Find where the given text appears and provide that cell's center as (X, Y) coordinate. 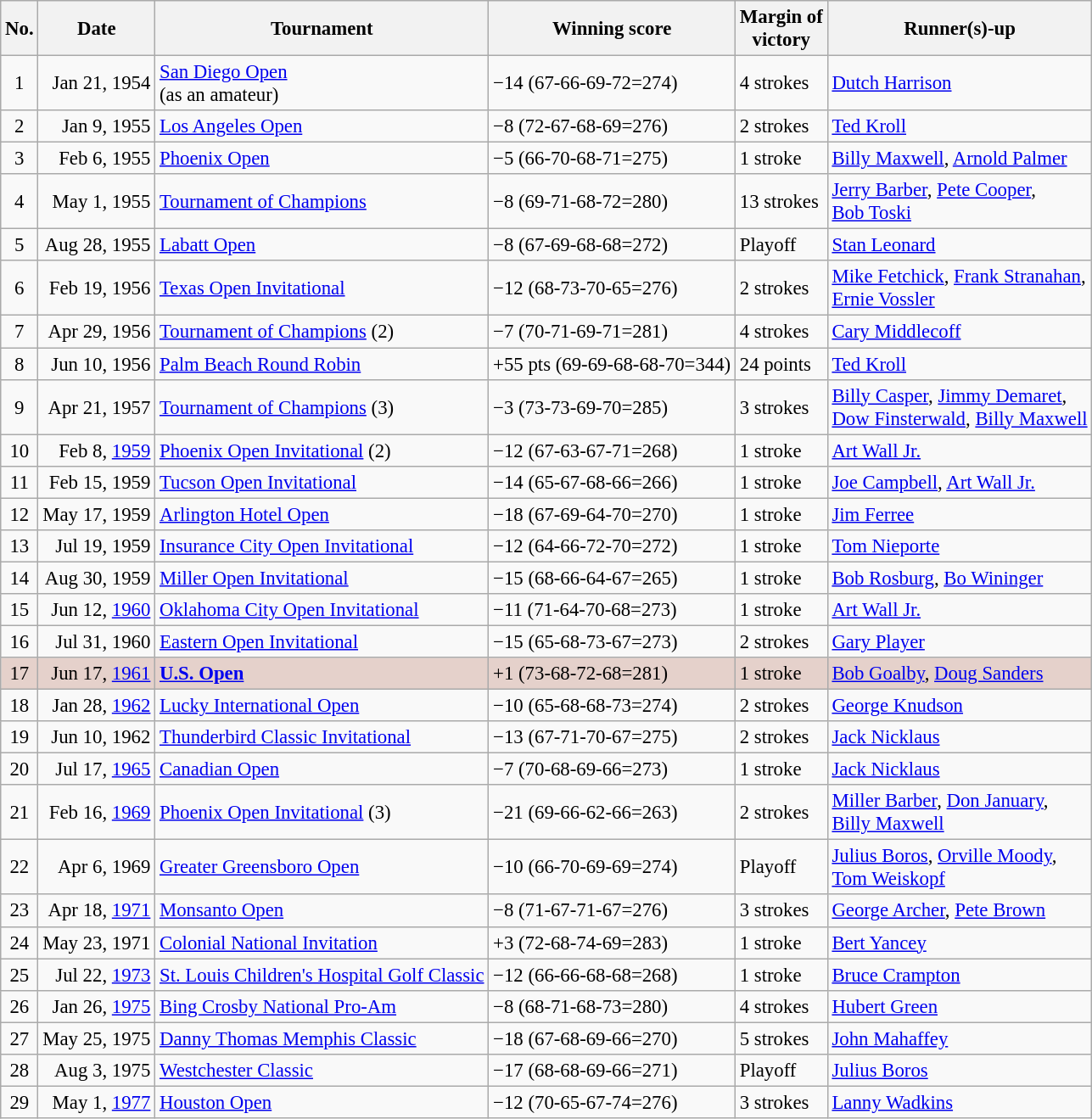
23 (20, 911)
Westchester Classic (322, 1071)
14 (20, 578)
George Knudson (960, 706)
−15 (65-68-73-67=273) (613, 641)
Texas Open Invitational (322, 288)
Jun 12, 1960 (97, 610)
Monsanto Open (322, 911)
Jul 19, 1959 (97, 546)
−8 (71-67-71-67=276) (613, 911)
Joe Campbell, Art Wall Jr. (960, 482)
Dutch Harrison (960, 83)
Bob Goalby, Doug Sanders (960, 674)
1 (20, 83)
Apr 18, 1971 (97, 911)
−21 (69-66-62-66=263) (613, 813)
−10 (65-68-68-73=274) (613, 706)
Jul 17, 1965 (97, 769)
San Diego Open(as an amateur) (322, 83)
U.S. Open (322, 674)
Jan 21, 1954 (97, 83)
Julius Boros, Orville Moody, Tom Weiskopf (960, 867)
28 (20, 1071)
Jan 26, 1975 (97, 1006)
Colonial National Invitation (322, 943)
Insurance City Open Invitational (322, 546)
13 (20, 546)
Greater Greensboro Open (322, 867)
Feb 8, 1959 (97, 450)
8 (20, 364)
Jim Ferree (960, 514)
Phoenix Open (322, 159)
Billy Maxwell, Arnold Palmer (960, 159)
−8 (68-71-68-73=280) (613, 1006)
−12 (64-66-72-70=272) (613, 546)
29 (20, 1102)
Phoenix Open Invitational (2) (322, 450)
+3 (72-68-74-69=283) (613, 943)
Tom Nieporte (960, 546)
−18 (67-68-69-66=270) (613, 1038)
Apr 21, 1957 (97, 407)
Jan 9, 1955 (97, 126)
24 points (781, 364)
−17 (68-68-69-66=271) (613, 1071)
7 (20, 332)
6 (20, 288)
Apr 29, 1956 (97, 332)
10 (20, 450)
27 (20, 1038)
11 (20, 482)
17 (20, 674)
5 strokes (781, 1038)
Winning score (613, 29)
−12 (67-63-67-71=268) (613, 450)
9 (20, 407)
Labatt Open (322, 245)
Thunderbird Classic Invitational (322, 737)
Arlington Hotel Open (322, 514)
May 17, 1959 (97, 514)
May 1, 1977 (97, 1102)
−12 (66-66-68-68=268) (613, 975)
18 (20, 706)
Jul 22, 1973 (97, 975)
Tournament (322, 29)
Jan 28, 1962 (97, 706)
Tournament of Champions (322, 202)
22 (20, 867)
Feb 15, 1959 (97, 482)
21 (20, 813)
Eastern Open Invitational (322, 641)
−10 (66-70-69-69=274) (613, 867)
3 (20, 159)
−13 (67-71-70-67=275) (613, 737)
Runner(s)-up (960, 29)
No. (20, 29)
−15 (68-66-64-67=265) (613, 578)
−8 (69-71-68-72=280) (613, 202)
Jul 31, 1960 (97, 641)
Jun 10, 1956 (97, 364)
Margin ofvictory (781, 29)
Feb 19, 1956 (97, 288)
−12 (68-73-70-65=276) (613, 288)
St. Louis Children's Hospital Golf Classic (322, 975)
20 (20, 769)
−18 (67-69-64-70=270) (613, 514)
Miller Barber, Don January, Billy Maxwell (960, 813)
Aug 28, 1955 (97, 245)
−11 (71-64-70-68=273) (613, 610)
May 23, 1971 (97, 943)
Feb 16, 1969 (97, 813)
13 strokes (781, 202)
Bert Yancey (960, 943)
+1 (73-68-72-68=281) (613, 674)
4 (20, 202)
Feb 6, 1955 (97, 159)
Tournament of Champions (2) (322, 332)
Jun 17, 1961 (97, 674)
−12 (70-65-67-74=276) (613, 1102)
19 (20, 737)
Bing Crosby National Pro-Am (322, 1006)
Apr 6, 1969 (97, 867)
+55 pts (69-69-68-68-70=344) (613, 364)
Aug 3, 1975 (97, 1071)
Hubert Green (960, 1006)
−3 (73-73-69-70=285) (613, 407)
Cary Middlecoff (960, 332)
May 25, 1975 (97, 1038)
Bob Rosburg, Bo Wininger (960, 578)
−14 (65-67-68-66=266) (613, 482)
24 (20, 943)
Danny Thomas Memphis Classic (322, 1038)
−5 (66-70-68-71=275) (613, 159)
May 1, 1955 (97, 202)
25 (20, 975)
Tournament of Champions (3) (322, 407)
Aug 30, 1959 (97, 578)
Stan Leonard (960, 245)
Miller Open Invitational (322, 578)
Bruce Crampton (960, 975)
12 (20, 514)
15 (20, 610)
Houston Open (322, 1102)
Billy Casper, Jimmy Demaret, Dow Finsterwald, Billy Maxwell (960, 407)
Palm Beach Round Robin (322, 364)
Los Angeles Open (322, 126)
−8 (67-69-68-68=272) (613, 245)
Tucson Open Invitational (322, 482)
Lanny Wadkins (960, 1102)
2 (20, 126)
16 (20, 641)
Julius Boros (960, 1071)
Mike Fetchick, Frank Stranahan, Ernie Vossler (960, 288)
Jerry Barber, Pete Cooper, Bob Toski (960, 202)
Lucky International Open (322, 706)
−8 (72-67-68-69=276) (613, 126)
Gary Player (960, 641)
5 (20, 245)
Canadian Open (322, 769)
Phoenix Open Invitational (3) (322, 813)
Oklahoma City Open Invitational (322, 610)
John Mahaffey (960, 1038)
−7 (70-71-69-71=281) (613, 332)
Jun 10, 1962 (97, 737)
−7 (70-68-69-66=273) (613, 769)
Date (97, 29)
George Archer, Pete Brown (960, 911)
−14 (67-66-69-72=274) (613, 83)
26 (20, 1006)
